From the cell containing the given text, extract its center point as (X, Y) coordinate. 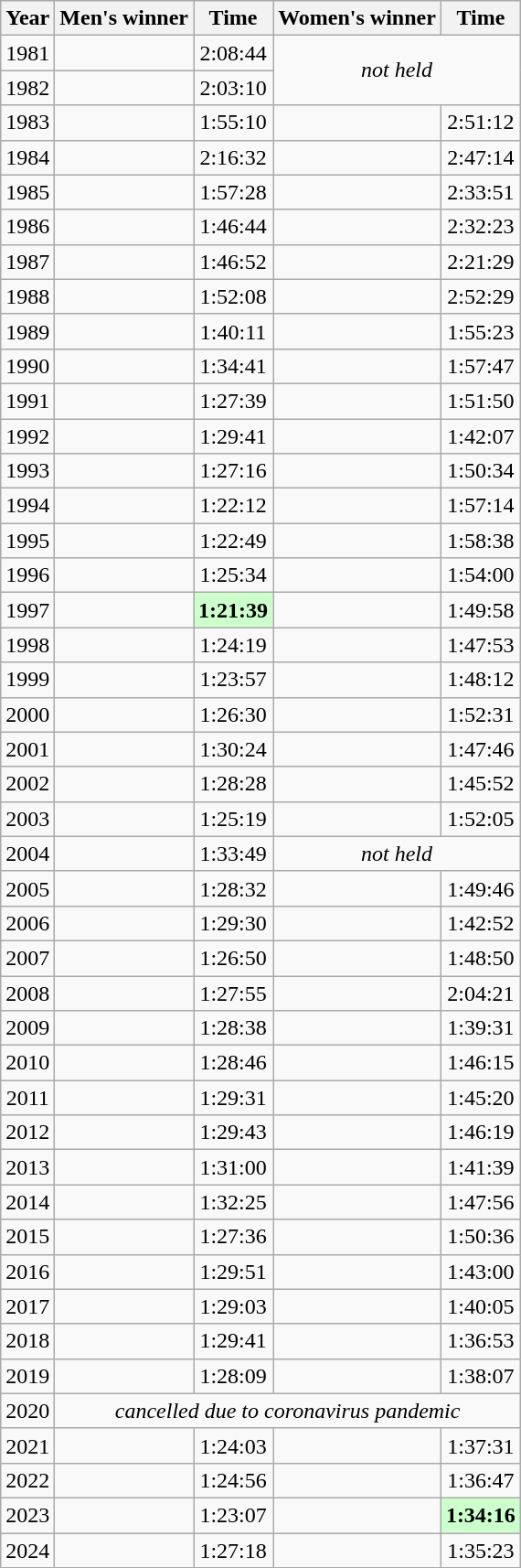
1:58:38 (481, 541)
2002 (27, 784)
1:30:24 (234, 749)
1:55:10 (234, 123)
2006 (27, 923)
1:47:53 (481, 645)
1:45:20 (481, 1098)
2005 (27, 888)
1:52:05 (481, 819)
1:22:12 (234, 506)
Men's winner (124, 18)
1:40:05 (481, 1306)
2020 (27, 1411)
2013 (27, 1167)
1:48:12 (481, 680)
2018 (27, 1341)
1:47:56 (481, 1202)
1:28:46 (234, 1063)
1:27:16 (234, 471)
1:52:08 (234, 296)
1986 (27, 227)
2012 (27, 1133)
2:04:21 (481, 993)
1:21:39 (234, 610)
1992 (27, 436)
1:48:50 (481, 958)
1982 (27, 88)
1:37:31 (481, 1445)
1:26:30 (234, 714)
1:51:50 (481, 401)
1:27:39 (234, 401)
2011 (27, 1098)
1:23:07 (234, 1515)
1988 (27, 296)
1984 (27, 157)
1:36:53 (481, 1341)
1:29:43 (234, 1133)
2:16:32 (234, 157)
1:35:23 (481, 1551)
1:28:38 (234, 1028)
1:22:49 (234, 541)
2015 (27, 1237)
1:46:44 (234, 227)
1:39:31 (481, 1028)
1:23:57 (234, 680)
2000 (27, 714)
2021 (27, 1445)
1:38:07 (481, 1376)
2:08:44 (234, 53)
1:46:15 (481, 1063)
1:24:03 (234, 1445)
1998 (27, 645)
1:41:39 (481, 1167)
2014 (27, 1202)
1989 (27, 331)
2007 (27, 958)
1997 (27, 610)
1:33:49 (234, 854)
1991 (27, 401)
1990 (27, 366)
1:29:51 (234, 1272)
1:46:52 (234, 262)
1:25:34 (234, 575)
1:52:31 (481, 714)
1:24:19 (234, 645)
1:28:28 (234, 784)
2010 (27, 1063)
1985 (27, 192)
cancelled due to coronavirus pandemic (288, 1411)
2:32:23 (481, 227)
1:34:16 (481, 1515)
2:33:51 (481, 192)
2019 (27, 1376)
1:27:55 (234, 993)
1:29:31 (234, 1098)
1:54:00 (481, 575)
1995 (27, 541)
2:03:10 (234, 88)
2024 (27, 1551)
1:42:52 (481, 923)
2016 (27, 1272)
1987 (27, 262)
1:28:32 (234, 888)
1:57:14 (481, 506)
1:28:09 (234, 1376)
2:51:12 (481, 123)
1:29:03 (234, 1306)
1983 (27, 123)
1:32:25 (234, 1202)
1:50:34 (481, 471)
1:47:46 (481, 749)
1:36:47 (481, 1480)
1:25:19 (234, 819)
1:57:28 (234, 192)
2008 (27, 993)
1:49:58 (481, 610)
2:21:29 (481, 262)
Women's winner (357, 18)
1:26:50 (234, 958)
1:50:36 (481, 1237)
2017 (27, 1306)
2023 (27, 1515)
1993 (27, 471)
1:27:36 (234, 1237)
1:29:30 (234, 923)
2:47:14 (481, 157)
2009 (27, 1028)
2022 (27, 1480)
1:45:52 (481, 784)
2003 (27, 819)
1:34:41 (234, 366)
1:24:56 (234, 1480)
1:46:19 (481, 1133)
1:27:18 (234, 1551)
1981 (27, 53)
1996 (27, 575)
2:52:29 (481, 296)
Year (27, 18)
1:43:00 (481, 1272)
2004 (27, 854)
2001 (27, 749)
1999 (27, 680)
1:57:47 (481, 366)
1:42:07 (481, 436)
1994 (27, 506)
1:40:11 (234, 331)
1:31:00 (234, 1167)
1:55:23 (481, 331)
1:49:46 (481, 888)
